Locate the cell with the specified text and output its [x, y] center coordinate. 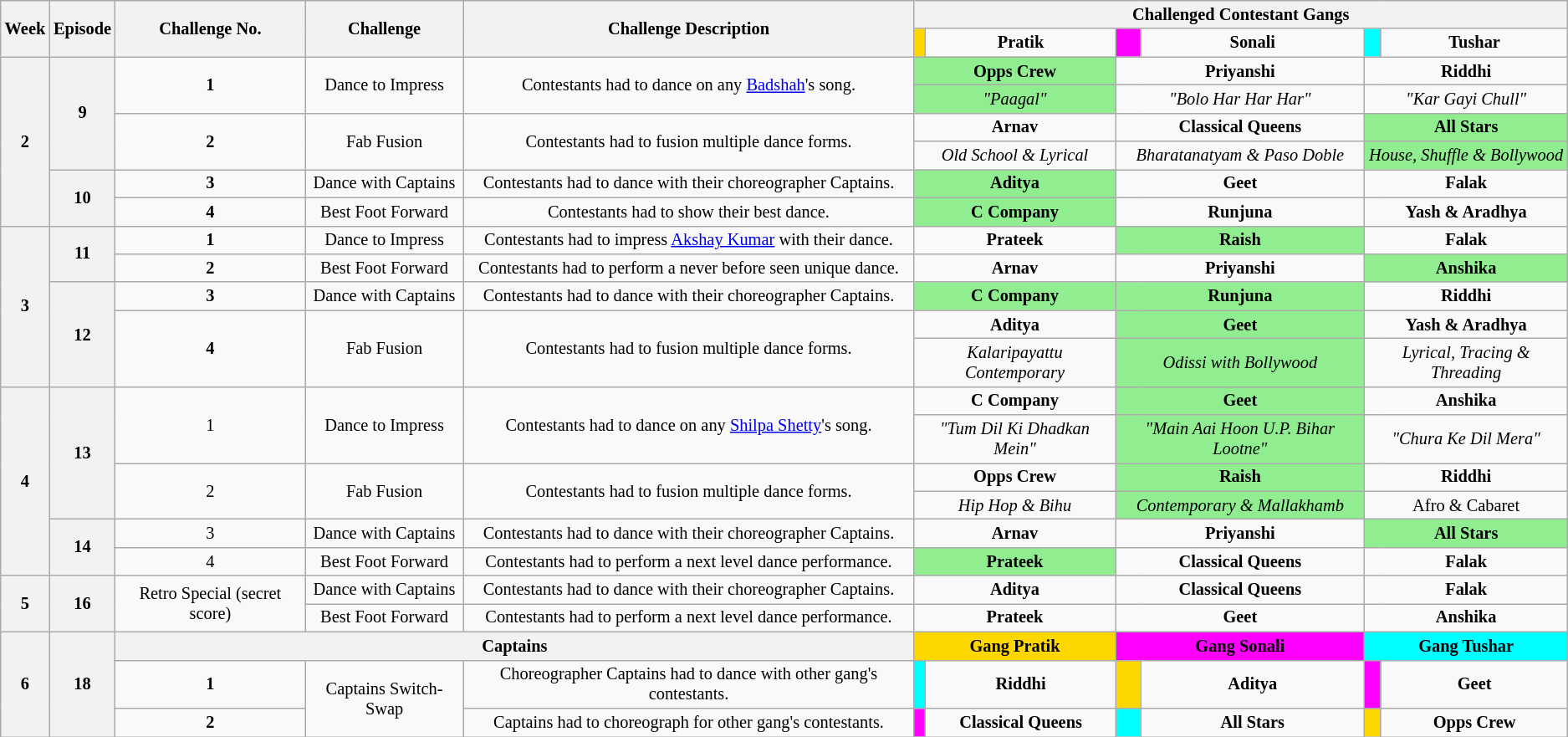
18 [82, 684]
"Kar Gayi Chull" [1465, 99]
Gang Pratik [1015, 646]
Contestants had to dance on any Badshah's song. [688, 85]
Bharatanatyam & Paso Doble [1239, 156]
Old School & Lyrical [1015, 156]
13 [82, 453]
Afro & Cabaret [1465, 505]
Captains had to choreograph for other gang's contestants. [688, 722]
Contestants had to show their best dance. [688, 212]
Sonali [1253, 43]
16 [82, 604]
Week [25, 28]
"Main Aai Hoon U.P. Bihar Lootne" [1239, 439]
11 [82, 254]
Retro Special (secret score) [211, 604]
Episode [82, 28]
"Bolo Har Har Har" [1239, 99]
"Chura Ke Dil Mera" [1465, 439]
Captains Switch-Swap [385, 698]
Hip Hop & Bihu [1015, 505]
9 [82, 114]
Challenged Contestant Gangs [1241, 14]
5 [25, 604]
Kalaripayattu Contemporary [1015, 362]
Challenge [385, 28]
14 [82, 547]
Captains [515, 646]
House, Shuffle & Bollywood [1465, 156]
Gang Sonali [1239, 646]
Challenge Description [688, 28]
Odissi with Bollywood [1239, 362]
Contemporary & Mallakhamb [1239, 505]
Pratik [1020, 43]
Challenge No. [211, 28]
"Paagal" [1015, 99]
Contestants had to perform a never before seen unique dance. [688, 268]
6 [25, 684]
Tushar [1474, 43]
Choreographer Captains had to dance with other gang's contestants. [688, 684]
Contestants had to impress Akshay Kumar with their dance. [688, 240]
12 [82, 335]
"Tum Dil Ki Dhadkan Mein" [1015, 439]
Lyrical, Tracing & Threading [1465, 362]
10 [82, 197]
Contestants had to dance on any Shilpa Shetty's song. [688, 425]
Gang Tushar [1465, 646]
